Capture the cell that displays the provided text and extract its (X, Y) central coordinate. 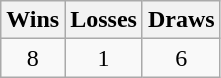
Wins (33, 20)
6 (181, 58)
Draws (181, 20)
8 (33, 58)
1 (104, 58)
Losses (104, 20)
